Find where the given text appears and provide that cell's center as (x, y) coordinate. 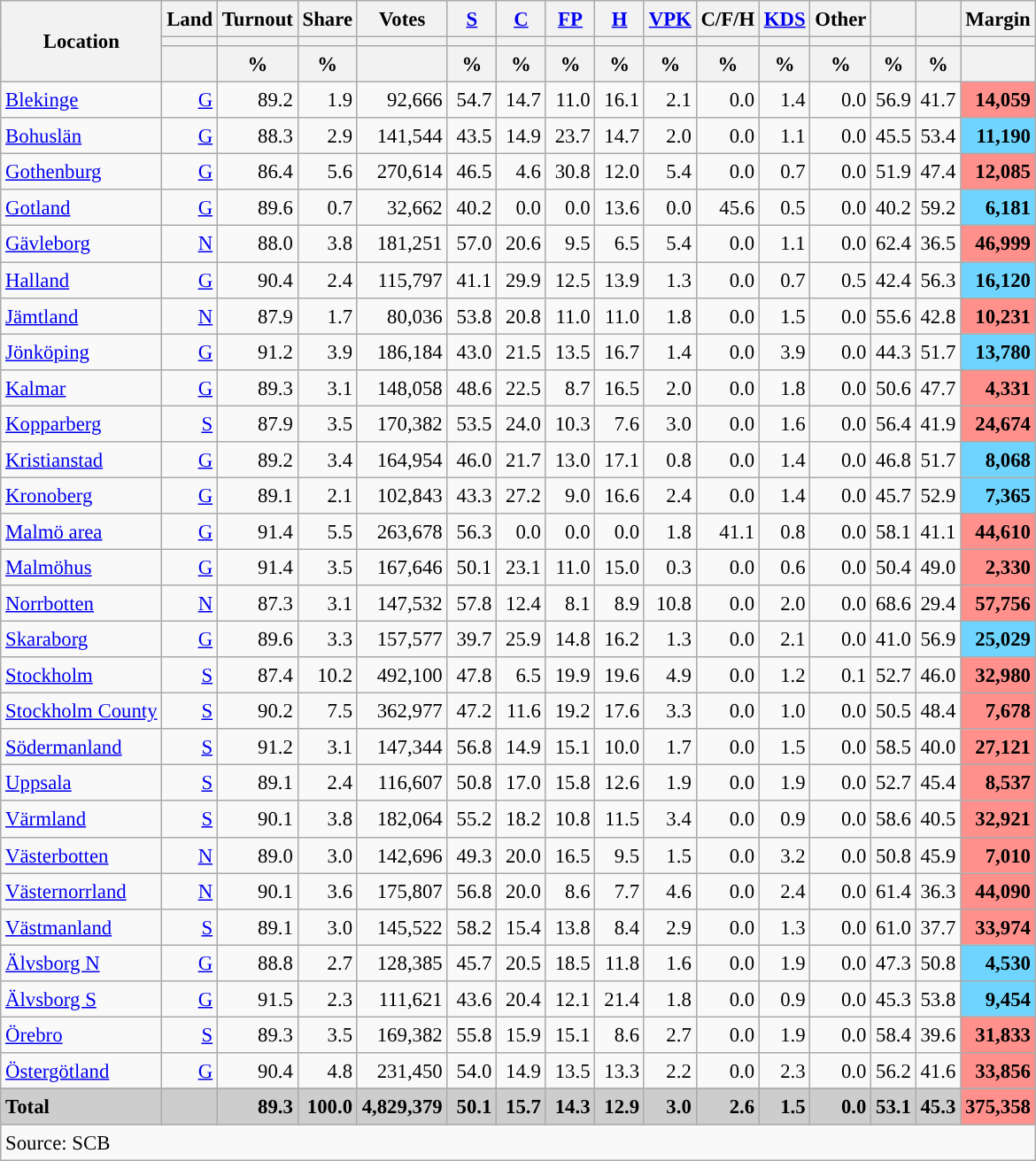
92,666 (402, 101)
22.5 (522, 388)
90.2 (257, 712)
50.4 (893, 567)
13,780 (999, 352)
24.0 (522, 423)
33,974 (999, 926)
20.5 (522, 964)
58.4 (893, 1034)
8,537 (999, 783)
16.7 (620, 352)
12.0 (620, 172)
263,678 (402, 531)
58.1 (893, 531)
36.5 (938, 244)
32,662 (402, 207)
32,980 (999, 675)
15.8 (570, 783)
9,454 (999, 999)
10.3 (570, 423)
Total (81, 1107)
12.6 (620, 783)
Västernorrland (81, 891)
43.6 (472, 999)
56.4 (893, 423)
14.8 (570, 639)
27.2 (522, 496)
52.9 (938, 496)
27,121 (999, 747)
9.0 (570, 496)
47.7 (938, 388)
48.6 (472, 388)
88.8 (257, 964)
6,181 (999, 207)
270,614 (402, 172)
47.3 (893, 964)
20.4 (522, 999)
45.4 (938, 783)
45.5 (893, 136)
Share (328, 19)
40.5 (938, 820)
23.1 (522, 567)
Malmöhus (81, 567)
5.5 (328, 531)
88.3 (257, 136)
362,977 (402, 712)
47.2 (472, 712)
Margin (999, 19)
33,856 (999, 1072)
Stockholm (81, 675)
23.7 (570, 136)
44,090 (999, 891)
Other (841, 19)
16,120 (999, 280)
2.2 (669, 1072)
61.4 (893, 891)
91.5 (257, 999)
62.4 (893, 244)
55.2 (472, 820)
186,184 (402, 352)
Kopparberg (81, 423)
15.7 (522, 1107)
115,797 (402, 280)
4,530 (999, 964)
167,646 (402, 567)
24,674 (999, 423)
8.4 (620, 926)
Kalmar (81, 388)
15.9 (522, 1034)
16.6 (620, 496)
C (522, 19)
13.3 (620, 1072)
Location (81, 42)
55.6 (893, 315)
Östergötland (81, 1072)
57,756 (999, 604)
Jämtland (81, 315)
181,251 (402, 244)
20.8 (522, 315)
17.0 (522, 783)
Jönköping (81, 352)
12,085 (999, 172)
102,843 (402, 496)
116,607 (402, 783)
5.6 (328, 172)
182,064 (402, 820)
157,577 (402, 639)
57.0 (472, 244)
Älvsborg S (81, 999)
50.5 (893, 712)
48.4 (938, 712)
100.0 (328, 1107)
41.0 (893, 639)
89.0 (257, 855)
57.8 (472, 604)
Gothenburg (81, 172)
46,999 (999, 244)
17.1 (620, 461)
55.8 (472, 1034)
13.0 (570, 461)
10.0 (620, 747)
80,036 (402, 315)
14,059 (999, 101)
43.3 (472, 496)
15.0 (620, 567)
43.0 (472, 352)
53.1 (893, 1107)
128,385 (402, 964)
8,068 (999, 461)
29.9 (522, 280)
Älvsborg N (81, 964)
19.2 (570, 712)
13.9 (620, 280)
12.1 (570, 999)
0.3 (669, 567)
21.4 (620, 999)
43.5 (472, 136)
Malmö area (81, 531)
11.6 (522, 712)
53.4 (938, 136)
492,100 (402, 675)
KDS (785, 19)
0.1 (841, 675)
18.5 (570, 964)
16.1 (620, 101)
Skaraborg (81, 639)
3.2 (785, 855)
231,450 (402, 1072)
56.2 (893, 1072)
61.0 (893, 926)
7.5 (328, 712)
41.6 (938, 1072)
15.4 (522, 926)
18.2 (522, 820)
1.2 (785, 675)
41.9 (938, 423)
12.5 (570, 280)
Halland (81, 280)
46.8 (893, 461)
H (620, 19)
Kristianstad (81, 461)
44,610 (999, 531)
4,829,379 (402, 1107)
37.7 (938, 926)
Turnout (257, 19)
40.0 (938, 747)
47.8 (472, 675)
45.6 (728, 207)
10.2 (328, 675)
7.7 (620, 891)
FP (570, 19)
8.7 (570, 388)
142,696 (402, 855)
58.6 (893, 820)
2.6 (728, 1107)
1.0 (785, 712)
141,544 (402, 136)
Värmland (81, 820)
19.9 (570, 675)
375,358 (999, 1107)
Bohuslän (81, 136)
47.4 (938, 172)
11,190 (999, 136)
147,344 (402, 747)
12.4 (522, 604)
25,029 (999, 639)
68.6 (893, 604)
Örebro (81, 1034)
49.0 (938, 567)
C/F/H (728, 19)
Source: SCB (519, 1142)
41.7 (938, 101)
3.6 (328, 891)
59.2 (938, 207)
2,330 (999, 567)
Västerbotten (81, 855)
4.9 (669, 675)
54.0 (472, 1072)
32,921 (999, 820)
49.3 (472, 855)
Gotland (81, 207)
21.7 (522, 461)
8.9 (620, 604)
11.5 (620, 820)
Land (189, 19)
164,954 (402, 461)
7,010 (999, 855)
58.2 (472, 926)
Votes (402, 19)
86.4 (257, 172)
87.4 (257, 675)
58.5 (893, 747)
19.6 (620, 675)
10,231 (999, 315)
17.6 (620, 712)
Kronoberg (81, 496)
53.5 (472, 423)
VPK (669, 19)
42.8 (938, 315)
7,365 (999, 496)
16.2 (620, 639)
11.8 (620, 964)
145,522 (402, 926)
36.3 (938, 891)
Västmanland (81, 926)
46.5 (472, 172)
148,058 (402, 388)
14.3 (570, 1107)
Gävleborg (81, 244)
0.6 (785, 567)
39.6 (938, 1034)
51.9 (893, 172)
13.8 (570, 926)
7.6 (620, 423)
7,678 (999, 712)
Stockholm County (81, 712)
8.1 (570, 604)
88.0 (257, 244)
25.9 (522, 639)
4.8 (328, 1072)
44.3 (893, 352)
111,621 (402, 999)
31,833 (999, 1034)
170,382 (402, 423)
169,382 (402, 1034)
29.4 (938, 604)
Uppsala (81, 783)
39.7 (472, 639)
21.5 (522, 352)
42.4 (893, 280)
Norrbotten (81, 604)
20.6 (522, 244)
175,807 (402, 891)
12.9 (620, 1107)
147,532 (402, 604)
50.6 (893, 388)
4,331 (999, 388)
13.6 (620, 207)
87.3 (257, 604)
Blekinge (81, 101)
45.9 (938, 855)
30.8 (570, 172)
Södermanland (81, 747)
54.7 (472, 101)
